Return the (X, Y) coordinate for the center point of the cell that contains the specified text.  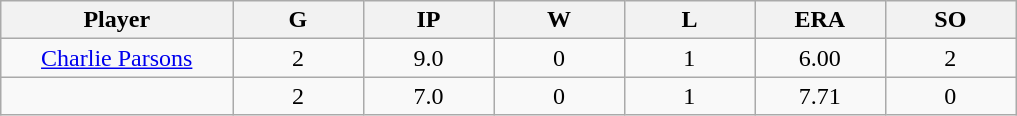
G (298, 20)
SO (950, 20)
6.00 (820, 58)
Player (117, 20)
Charlie Parsons (117, 58)
7.71 (820, 96)
W (559, 20)
9.0 (428, 58)
ERA (820, 20)
7.0 (428, 96)
IP (428, 20)
L (689, 20)
